Extract the [X, Y] coordinate from the center of the cell holding the provided text.  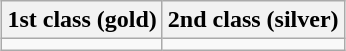
2nd class (silver) [253, 20]
1st class (gold) [82, 20]
